Detect which cell encompasses the target text, then output its [X, Y] center coordinate. 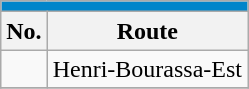
Henri-Bourassa-Est [147, 69]
No. [24, 31]
Route [147, 31]
